Return the (X, Y) coordinate for the center point of the cell that contains the specified text.  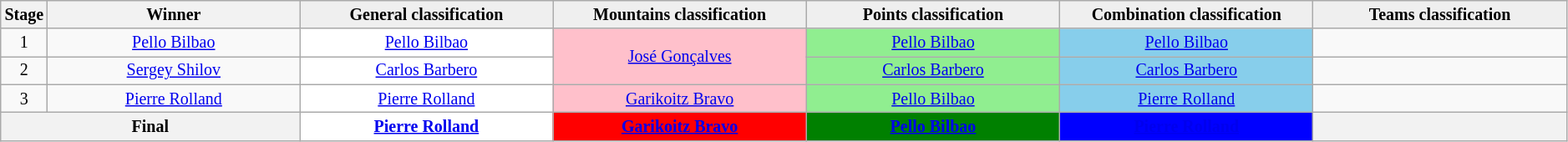
1 (24, 43)
Points classification (932, 15)
General classification (426, 15)
Final (150, 127)
Mountains classification (680, 15)
2 (24, 70)
Teams classification (1440, 15)
3 (24, 99)
Combination classification (1186, 15)
Sergey Shilov (174, 70)
Stage (24, 15)
José Gonçalves (680, 57)
Winner (174, 15)
